For the text-containing cell, return its midpoint in (x, y) coordinate format. 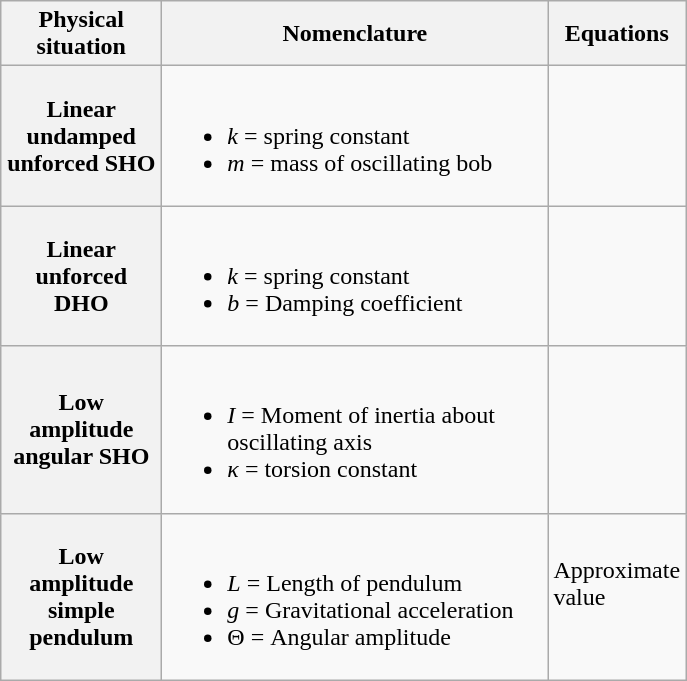
L = Length of pendulumg = Gravitational accelerationΘ = Angular amplitude (355, 596)
Physical situation (82, 34)
Low amplitude angular SHO (82, 430)
Nomenclature (355, 34)
Linear undamped unforced SHO (82, 136)
k = spring constantm = mass of oscillating bob (355, 136)
Low amplitude simple pendulum (82, 596)
Approximate value (617, 596)
k = spring constantb = Damping coefficient (355, 276)
I = Moment of inertia about oscillating axisκ = torsion constant (355, 430)
Equations (617, 34)
Linear unforced DHO (82, 276)
